For the text-containing cell, return its midpoint in (X, Y) coordinate format. 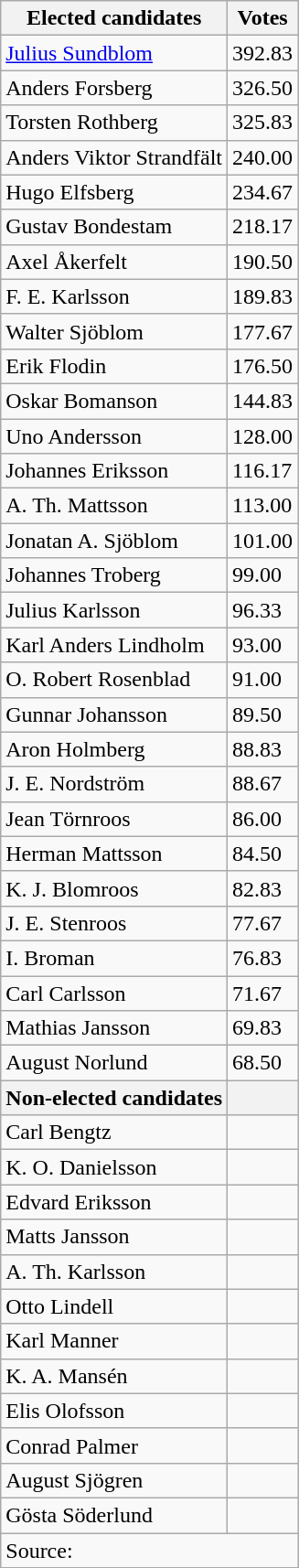
Julius Karlsson (114, 610)
Matts Jansson (114, 1237)
189.83 (263, 296)
91.00 (263, 680)
A. Th. Karlsson (114, 1272)
Johannes Eriksson (114, 471)
Walter Sjöblom (114, 331)
Erik Flodin (114, 366)
392.83 (263, 53)
A. Th. Mattsson (114, 506)
96.33 (263, 610)
326.50 (263, 88)
J. E. Nordström (114, 784)
Axel Åkerfelt (114, 262)
Anders Viktor Strandfält (114, 157)
88.67 (263, 784)
Anders Forsberg (114, 88)
Otto Lindell (114, 1306)
Uno Andersson (114, 436)
128.00 (263, 436)
116.17 (263, 471)
K. O. Danielsson (114, 1167)
Gösta Söderlund (114, 1515)
Aron Holmberg (114, 749)
190.50 (263, 262)
I. Broman (114, 958)
Source: (150, 1551)
93.00 (263, 645)
Carl Bengtz (114, 1133)
O. Robert Rosenblad (114, 680)
101.00 (263, 541)
86.00 (263, 819)
F. E. Karlsson (114, 296)
Karl Manner (114, 1341)
Johannes Troberg (114, 575)
Oskar Bomanson (114, 401)
Elis Olofsson (114, 1411)
Conrad Palmer (114, 1445)
234.67 (263, 192)
Karl Anders Lindholm (114, 645)
68.50 (263, 1063)
176.50 (263, 366)
August Sjögren (114, 1480)
Herman Mattsson (114, 854)
August Norlund (114, 1063)
99.00 (263, 575)
177.67 (263, 331)
Gunnar Johansson (114, 714)
Mathias Jansson (114, 1028)
Elected candidates (114, 18)
82.83 (263, 888)
J. E. Stenroos (114, 923)
84.50 (263, 854)
77.67 (263, 923)
Torsten Rothberg (114, 123)
Jonatan A. Sjöblom (114, 541)
88.83 (263, 749)
240.00 (263, 157)
71.67 (263, 993)
325.83 (263, 123)
K. J. Blomroos (114, 888)
Carl Carlsson (114, 993)
218.17 (263, 227)
113.00 (263, 506)
K. A. Mansén (114, 1376)
69.83 (263, 1028)
Julius Sundblom (114, 53)
Hugo Elfsberg (114, 192)
Gustav Bondestam (114, 227)
Jean Törnroos (114, 819)
144.83 (263, 401)
Votes (263, 18)
Non-elected candidates (114, 1098)
Edvard Eriksson (114, 1202)
76.83 (263, 958)
89.50 (263, 714)
